Capture the cell that displays the provided text and extract its (x, y) central coordinate. 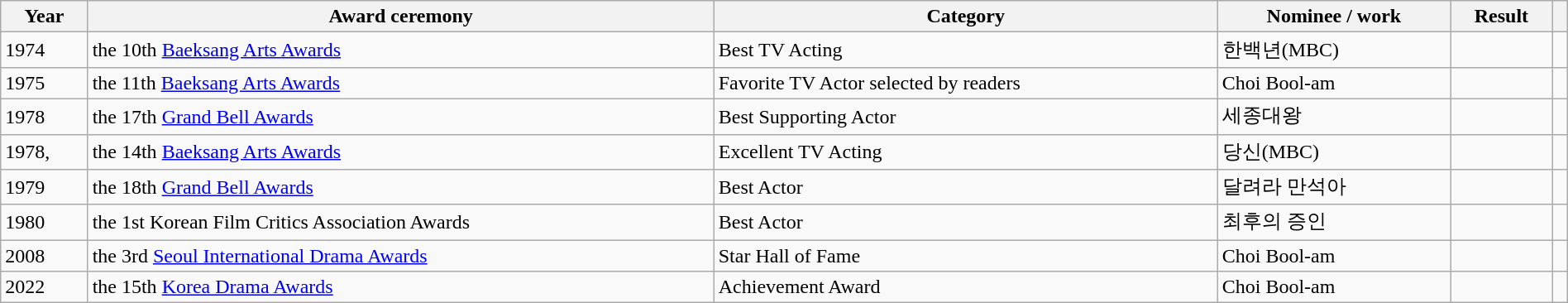
the 1st Korean Film Critics Association Awards (400, 222)
세종대왕 (1333, 116)
Favorite TV Actor selected by readers (966, 83)
Year (45, 17)
the 17th Grand Bell Awards (400, 116)
한백년(MBC) (1333, 50)
the 14th Baeksang Arts Awards (400, 152)
the 10th Baeksang Arts Awards (400, 50)
1979 (45, 187)
당신(MBC) (1333, 152)
the 3rd Seoul International Drama Awards (400, 256)
1980 (45, 222)
Nominee / work (1333, 17)
1974 (45, 50)
Best TV Acting (966, 50)
Achievement Award (966, 287)
Excellent TV Acting (966, 152)
1978 (45, 116)
the 11th Baeksang Arts Awards (400, 83)
달려라 만석아 (1333, 187)
the 15th Korea Drama Awards (400, 287)
the 18th Grand Bell Awards (400, 187)
Best Supporting Actor (966, 116)
2008 (45, 256)
Category (966, 17)
Award ceremony (400, 17)
1975 (45, 83)
최후의 증인 (1333, 222)
Star Hall of Fame (966, 256)
Result (1502, 17)
1978, (45, 152)
2022 (45, 287)
